Detect which cell encompasses the target text, then output its (X, Y) center coordinate. 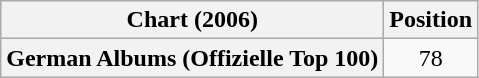
Chart (2006) (192, 20)
78 (431, 58)
Position (431, 20)
German Albums (Offizielle Top 100) (192, 58)
